Find where the given text appears and provide that cell's center as (x, y) coordinate. 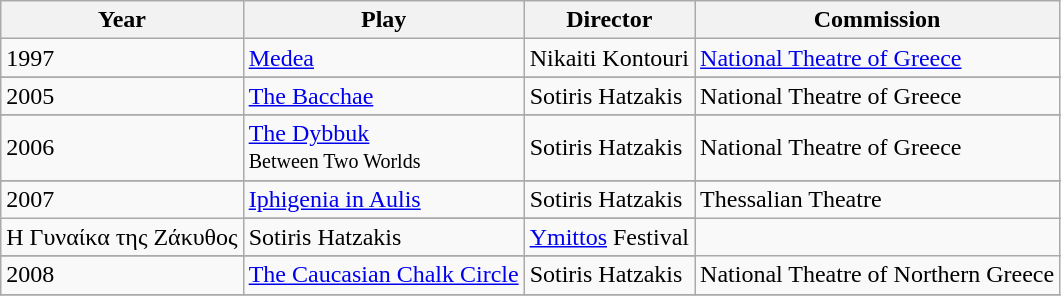
Thessalian Theatre (878, 199)
2006 (122, 148)
The DybbukBetween Two Worlds (384, 148)
National Theatre of Northern Greece (878, 275)
The Caucasian Chalk Circle (384, 275)
Year (122, 20)
Η Γυναίκα της Ζάκυθος (122, 237)
Nikaiti Kontouri (609, 58)
2007 (122, 199)
Medea (384, 58)
Commission (878, 20)
Play (384, 20)
Iphigenia in Aulis (384, 199)
1997 (122, 58)
2005 (122, 96)
2008 (122, 275)
The Bacchae (384, 96)
Ymittos Festival (609, 237)
Director (609, 20)
